Locate the cell with the specified text and output its [X, Y] center coordinate. 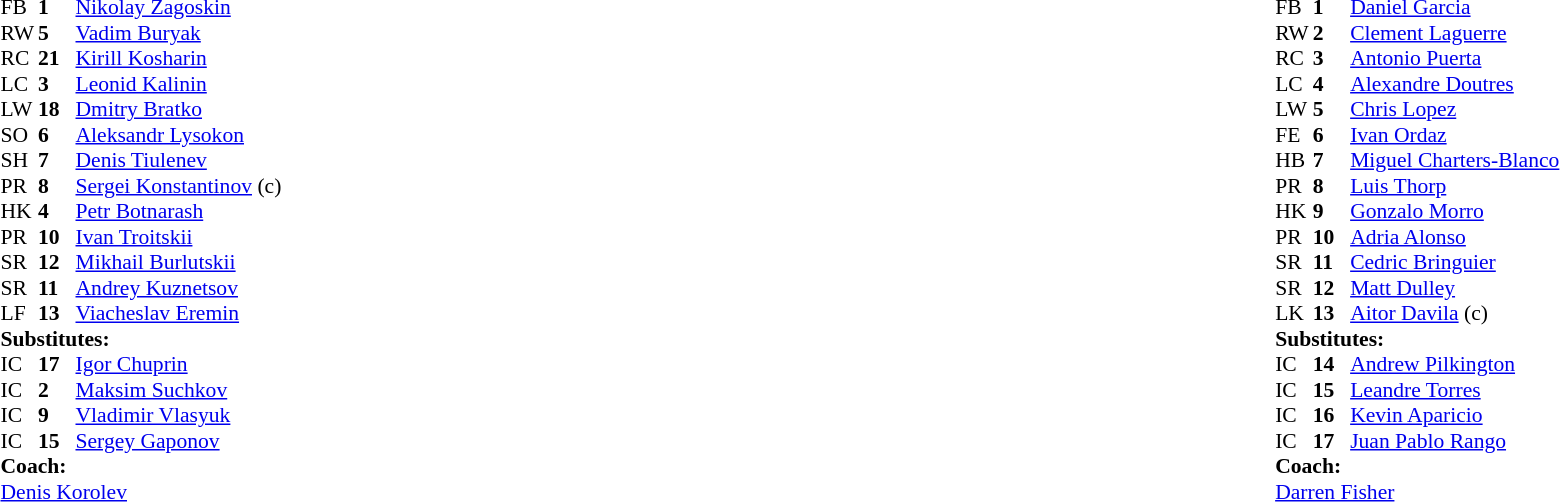
Alexandre Doutres [1454, 84]
Leandre Torres [1454, 390]
Andrew Pilkington [1454, 365]
Mikhail Burlutskii [179, 263]
Aitor Davila (c) [1454, 313]
Andrey Kuznetsov [179, 288]
Vadim Buryak [179, 33]
Denis Tiulenev [179, 161]
Igor Chuprin [179, 365]
Leonid Kalinin [179, 84]
18 [57, 109]
16 [1332, 415]
Chris Lopez [1454, 109]
Viacheslav Eremin [179, 313]
Maksim Suchkov [179, 390]
Sergey Gaponov [179, 441]
Ivan Troitskii [179, 237]
Matt Dulley [1454, 288]
LF [19, 313]
SO [19, 135]
21 [57, 59]
Miguel Charters-Blanco [1454, 161]
FE [1294, 135]
Antonio Puerta [1454, 59]
Adria Alonso [1454, 237]
Gonzalo Morro [1454, 211]
Petr Botnarash [179, 211]
Dmitry Bratko [179, 109]
Luis Thorp [1454, 186]
Aleksandr Lysokon [179, 135]
HB [1294, 161]
Kevin Aparicio [1454, 415]
Cedric Bringuier [1454, 263]
Kirill Kosharin [179, 59]
Juan Pablo Rango [1454, 441]
Clement Laguerre [1454, 33]
LK [1294, 313]
Vladimir Vlasyuk [179, 415]
14 [1332, 365]
Ivan Ordaz [1454, 135]
SH [19, 161]
Sergei Konstantinov (c) [179, 186]
